Determine the (x, y) coordinate at the center of the cell enclosing the given text.  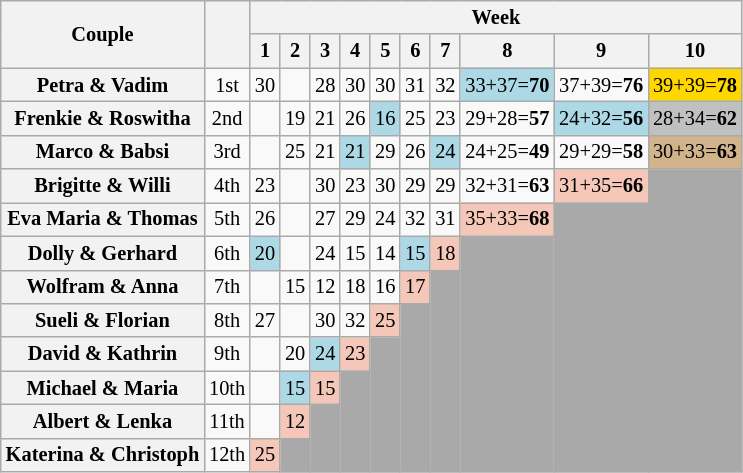
Sueli & Florian (102, 320)
5 (385, 51)
9th (227, 354)
8th (227, 320)
12th (227, 455)
29+28=57 (507, 118)
3rd (227, 152)
Dolly & Gerhard (102, 253)
31+35=66 (601, 186)
8 (507, 51)
Brigitte & Willi (102, 186)
37+39=76 (601, 85)
6th (227, 253)
14 (385, 253)
17 (415, 287)
33+37=70 (507, 85)
David & Kathrin (102, 354)
10th (227, 388)
24+32=56 (601, 118)
5th (227, 219)
Albert & Lenka (102, 421)
28+34=62 (695, 118)
4 (355, 51)
7 (445, 51)
Marco & Babsi (102, 152)
32+31=63 (507, 186)
2 (295, 51)
4th (227, 186)
29+29=58 (601, 152)
Katerina & Christoph (102, 455)
1st (227, 85)
Couple (102, 34)
7th (227, 287)
30+33=63 (695, 152)
1 (265, 51)
3 (325, 51)
2nd (227, 118)
Petra & Vadim (102, 85)
9 (601, 51)
11th (227, 421)
28 (325, 85)
10 (695, 51)
Michael & Maria (102, 388)
Week (496, 17)
39+39=78 (695, 85)
19 (295, 118)
Wolfram & Anna (102, 287)
Eva Maria & Thomas (102, 219)
Frenkie & Roswitha (102, 118)
6 (415, 51)
24+25=49 (507, 152)
35+33=68 (507, 219)
